For the text-containing cell, return its midpoint in [X, Y] coordinate format. 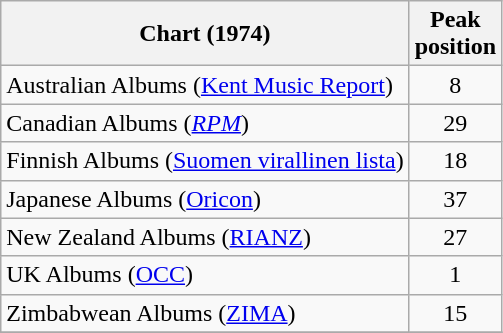
Chart (1974) [205, 34]
Zimbabwean Albums (ZIMA) [205, 313]
18 [455, 161]
Canadian Albums (RPM) [205, 123]
New Zealand Albums (RIANZ) [205, 237]
UK Albums (OCC) [205, 275]
Finnish Albums (Suomen virallinen lista) [205, 161]
37 [455, 199]
8 [455, 85]
Japanese Albums (Oricon) [205, 199]
1 [455, 275]
Australian Albums (Kent Music Report) [205, 85]
27 [455, 237]
Peakposition [455, 34]
15 [455, 313]
29 [455, 123]
